Capture the cell that displays the provided text and extract its (X, Y) central coordinate. 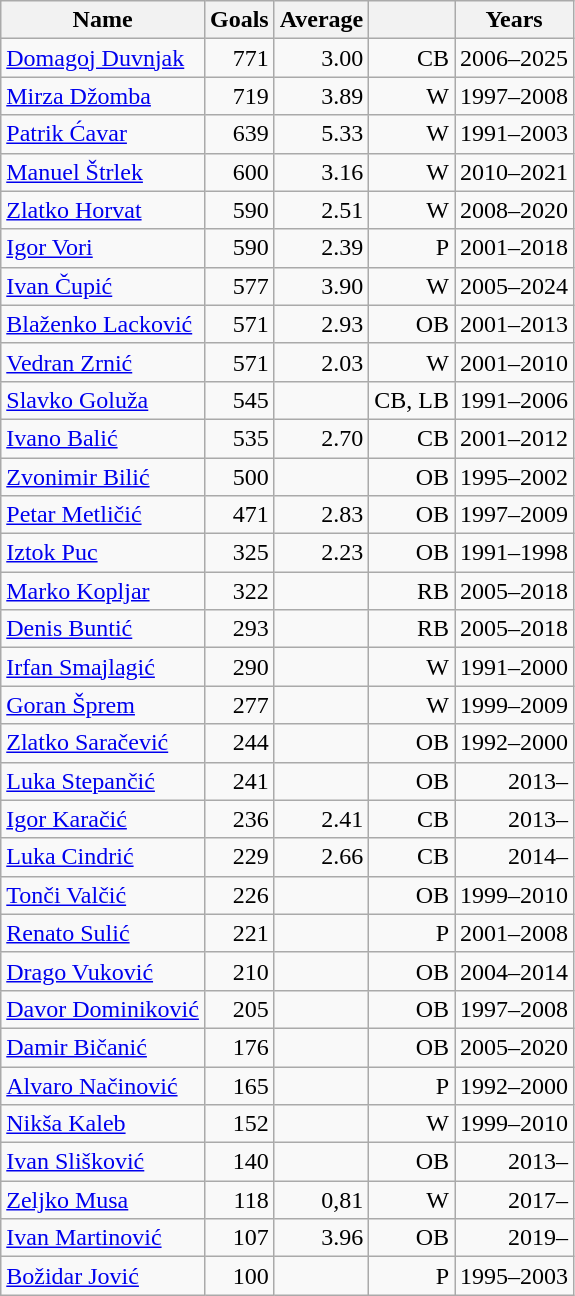
100 (239, 1276)
2005–2020 (514, 1047)
2.03 (322, 362)
Igor Vori (103, 248)
210 (239, 971)
Goran Šprem (103, 705)
1991–2006 (514, 400)
107 (239, 1238)
3.89 (322, 96)
Igor Karačić (103, 819)
2006–2025 (514, 58)
2008–2020 (514, 210)
Petar Metličić (103, 515)
1997–2009 (514, 515)
771 (239, 58)
Slavko Goluža (103, 400)
290 (239, 667)
CB, LB (412, 400)
Zvonimir Bilić (103, 477)
2.93 (322, 324)
Manuel Štrlek (103, 172)
577 (239, 286)
500 (239, 477)
471 (239, 515)
Božidar Jović (103, 1276)
244 (239, 743)
229 (239, 857)
3.00 (322, 58)
535 (239, 438)
2.51 (322, 210)
Average (322, 20)
Zlatko Horvat (103, 210)
2.41 (322, 819)
236 (239, 819)
Mirza Džomba (103, 96)
Ivan Čupić (103, 286)
Luka Cindrić (103, 857)
Denis Buntić (103, 629)
176 (239, 1047)
Davor Dominiković (103, 1009)
2001–2010 (514, 362)
2.66 (322, 857)
Nikša Kaleb (103, 1124)
325 (239, 553)
2004–2014 (514, 971)
1991–2000 (514, 667)
1995–2002 (514, 477)
Years (514, 20)
Ivan Martinović (103, 1238)
639 (239, 134)
600 (239, 172)
1991–1998 (514, 553)
2014– (514, 857)
2017– (514, 1200)
2019– (514, 1238)
Alvaro Načinović (103, 1085)
Damir Bičanić (103, 1047)
2.23 (322, 553)
545 (239, 400)
241 (239, 781)
Irfan Smajlagić (103, 667)
2001–2008 (514, 933)
Ivano Balić (103, 438)
Patrik Ćavar (103, 134)
Name (103, 20)
3.16 (322, 172)
5.33 (322, 134)
Vedran Zrnić (103, 362)
1991–2003 (514, 134)
Marko Kopljar (103, 591)
2010–2021 (514, 172)
226 (239, 895)
221 (239, 933)
3.96 (322, 1238)
Renato Sulić (103, 933)
140 (239, 1162)
277 (239, 705)
0,81 (322, 1200)
Domagoj Duvnjak (103, 58)
3.90 (322, 286)
1995–2003 (514, 1276)
Zlatko Saračević (103, 743)
Goals (239, 20)
2001–2013 (514, 324)
205 (239, 1009)
2005–2024 (514, 286)
165 (239, 1085)
293 (239, 629)
Drago Vuković (103, 971)
Luka Stepančić (103, 781)
719 (239, 96)
2001–2012 (514, 438)
Iztok Puc (103, 553)
118 (239, 1200)
Blaženko Lacković (103, 324)
Zeljko Musa (103, 1200)
152 (239, 1124)
2.83 (322, 515)
Ivan Slišković (103, 1162)
2.39 (322, 248)
Tonči Valčić (103, 895)
2.70 (322, 438)
322 (239, 591)
2001–2018 (514, 248)
1999–2009 (514, 705)
